Scan for the cell matching the given text and deliver its (x, y) coordinate at center. 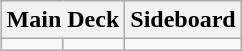
Sideboard (183, 20)
Main Deck (63, 20)
